Extract the [X, Y] coordinate from the center of the cell holding the provided text.  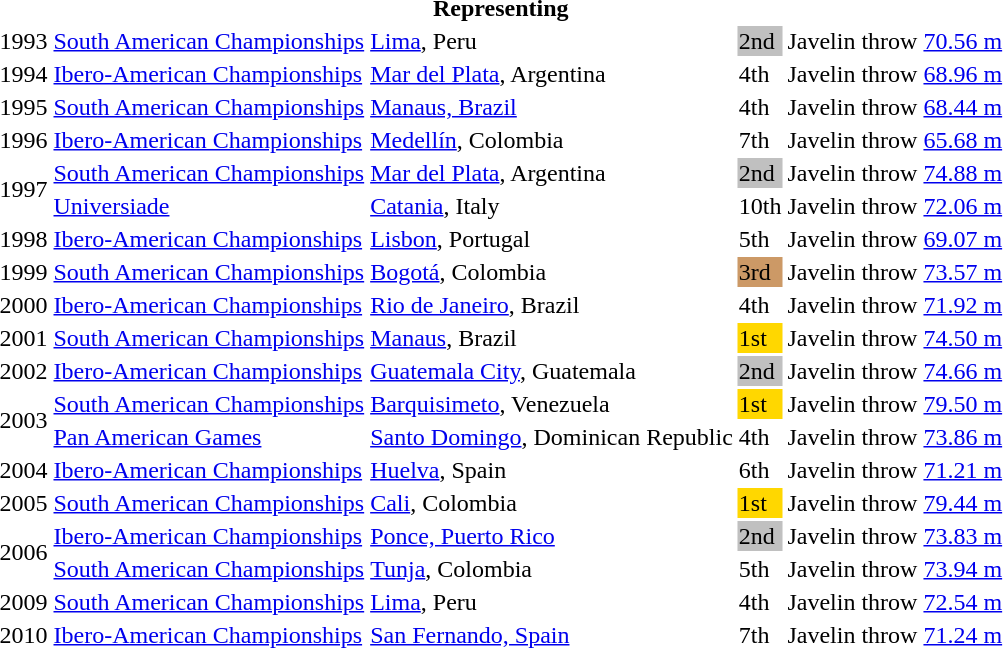
10th [760, 206]
Tunja, Colombia [552, 569]
3rd [760, 272]
Catania, Italy [552, 206]
Pan American Games [209, 437]
Lisbon, Portugal [552, 239]
Huelva, Spain [552, 470]
Guatemala City, Guatemala [552, 371]
Santo Domingo, Dominican Republic [552, 437]
7th [760, 140]
Cali, Colombia [552, 503]
Ponce, Puerto Rico [552, 536]
Medellín, Colombia [552, 140]
Rio de Janeiro, Brazil [552, 305]
Universiade [209, 206]
Barquisimeto, Venezuela [552, 404]
Bogotá, Colombia [552, 272]
6th [760, 470]
